Scan for the cell matching the given text and deliver its [x, y] coordinate at center. 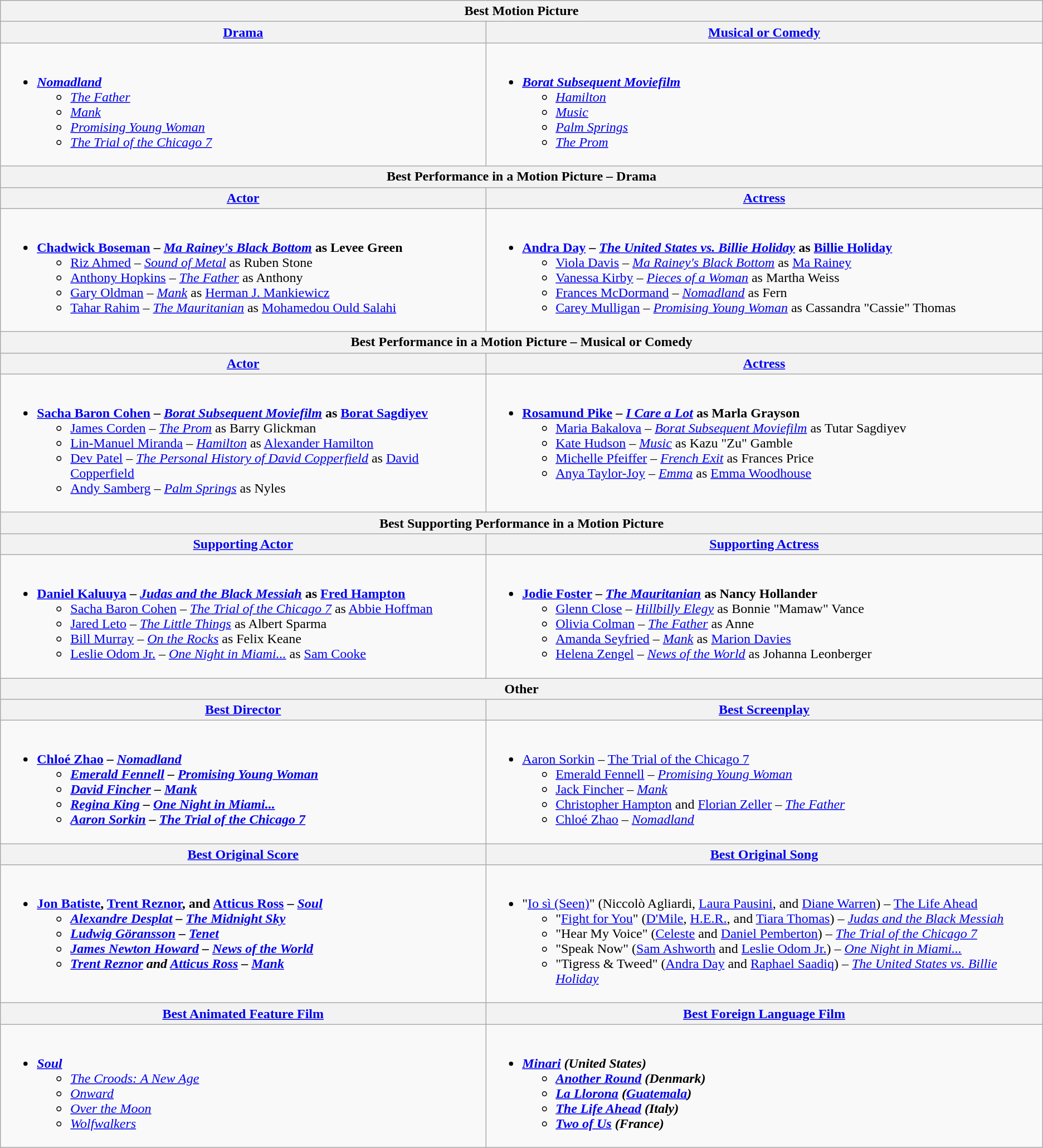
Musical or Comedy [764, 32]
Minari (United States)Another Round (Denmark)La Llorona (Guatemala)The Life Ahead (Italy)Two of Us (France) [764, 1086]
Other [521, 688]
Best Animated Feature Film [243, 1014]
Best Performance in a Motion Picture – Musical or Comedy [521, 342]
Best Original Score [243, 854]
Best Foreign Language Film [764, 1014]
Best Supporting Performance in a Motion Picture [521, 523]
NomadlandThe FatherMankPromising Young WomanThe Trial of the Chicago 7 [243, 105]
Best Director [243, 710]
Best Motion Picture [521, 11]
Borat Subsequent MoviefilmHamiltonMusicPalm SpringsThe Prom [764, 105]
Supporting Actress [764, 544]
Drama [243, 32]
Best Screenplay [764, 710]
Best Performance in a Motion Picture – Drama [521, 177]
SoulThe Croods: A New AgeOnwardOver the MoonWolfwalkers [243, 1086]
Best Original Song [764, 854]
Supporting Actor [243, 544]
